Provide the (X, Y) coordinate of the cell's center where the given text is located.  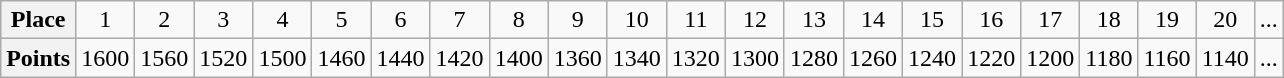
Place (38, 20)
5 (342, 20)
14 (874, 20)
19 (1167, 20)
17 (1050, 20)
Points (38, 58)
1520 (224, 58)
1560 (164, 58)
1440 (400, 58)
1 (106, 20)
10 (636, 20)
1460 (342, 58)
1600 (106, 58)
8 (518, 20)
1240 (932, 58)
1340 (636, 58)
1360 (578, 58)
1420 (460, 58)
1140 (1225, 58)
18 (1109, 20)
3 (224, 20)
6 (400, 20)
1180 (1109, 58)
1160 (1167, 58)
1200 (1050, 58)
15 (932, 20)
9 (578, 20)
12 (754, 20)
13 (814, 20)
1300 (754, 58)
1500 (282, 58)
20 (1225, 20)
1320 (696, 58)
2 (164, 20)
11 (696, 20)
1280 (814, 58)
7 (460, 20)
1400 (518, 58)
4 (282, 20)
1220 (992, 58)
1260 (874, 58)
16 (992, 20)
